Pinpoint the cell where the given text exists, returning its [X, Y] midpoint coordinate. 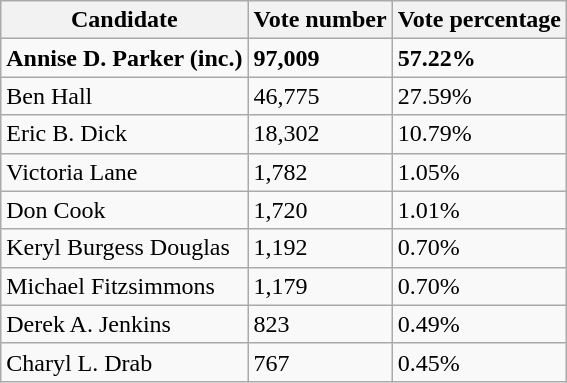
18,302 [320, 134]
1.05% [479, 172]
823 [320, 324]
Vote percentage [479, 20]
Eric B. Dick [124, 134]
Charyl L. Drab [124, 362]
1,192 [320, 248]
Annise D. Parker (inc.) [124, 58]
767 [320, 362]
Derek A. Jenkins [124, 324]
10.79% [479, 134]
46,775 [320, 96]
27.59% [479, 96]
1,179 [320, 286]
Ben Hall [124, 96]
Michael Fitzsimmons [124, 286]
Victoria Lane [124, 172]
1,782 [320, 172]
57.22% [479, 58]
1.01% [479, 210]
Don Cook [124, 210]
0.49% [479, 324]
Candidate [124, 20]
97,009 [320, 58]
Vote number [320, 20]
1,720 [320, 210]
0.45% [479, 362]
Keryl Burgess Douglas [124, 248]
